Output the [X, Y] coordinate of the center of the cell containing the given text.  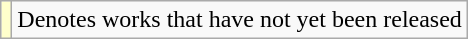
Denotes works that have not yet been released [240, 20]
